For the text-containing cell, return its midpoint in [x, y] coordinate format. 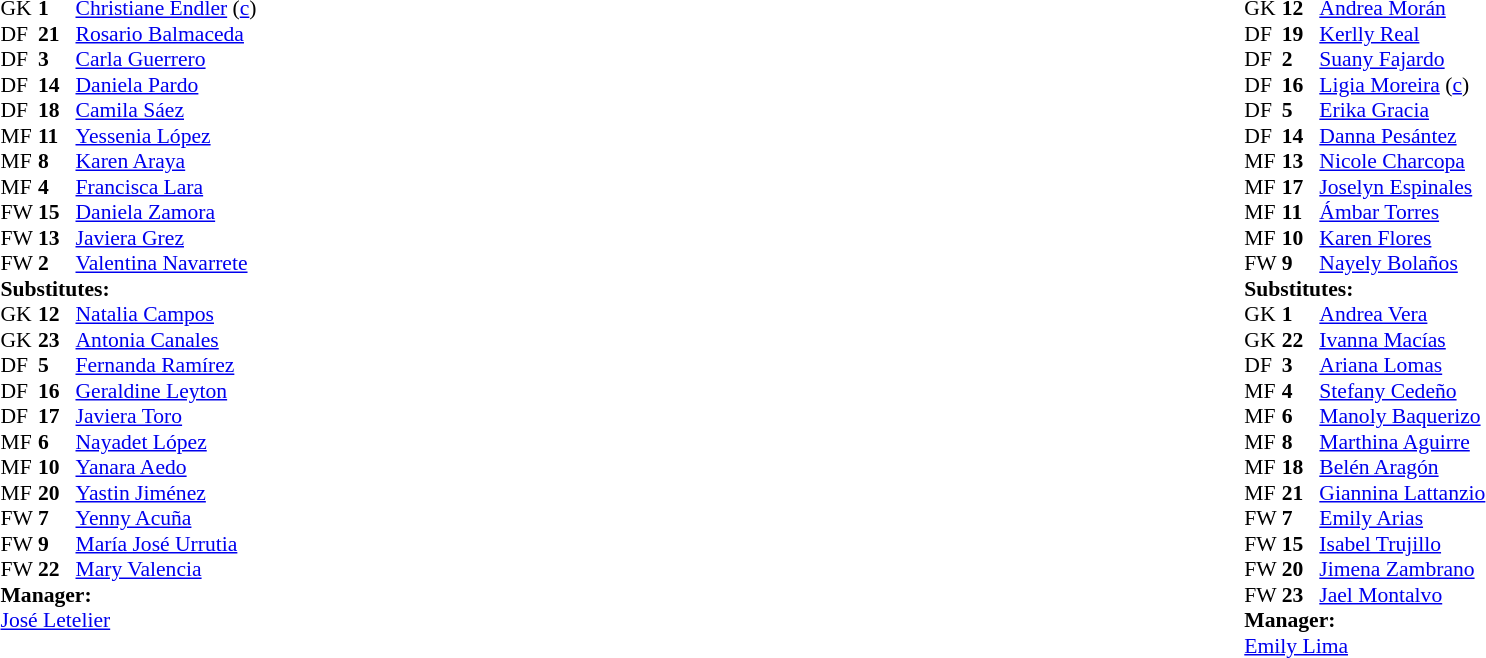
Natalia Campos [166, 315]
Emily Arias [1402, 519]
Erika Gracia [1402, 111]
Mary Valencia [166, 569]
Daniela Zamora [166, 213]
Andrea Vera [1402, 315]
Belén Aragón [1402, 467]
Valentina Navarrete [166, 263]
Yanara Aedo [166, 467]
Danna Pesántez [1402, 136]
Geraldine Leyton [166, 391]
19 [1301, 34]
Ariana Lomas [1402, 365]
María José Urrutia [166, 544]
Javiera Grez [166, 238]
Fernanda Ramírez [166, 365]
Nayely Bolaños [1402, 263]
Isabel Trujillo [1402, 544]
Yessenia López [166, 136]
12 [57, 315]
Javiera Toro [166, 417]
Antonia Canales [166, 340]
José Letelier [128, 621]
Kerlly Real [1402, 34]
Yenny Acuña [166, 519]
1 [1301, 315]
Ámbar Torres [1402, 213]
Nayadet López [166, 442]
Carla Guerrero [166, 59]
Ligia Moreira (c) [1402, 85]
Daniela Pardo [166, 85]
Yastin Jiménez [166, 493]
Suany Fajardo [1402, 59]
Nicole Charcopa [1402, 161]
Camila Sáez [166, 111]
Manoly Baquerizo [1402, 417]
Giannina Lattanzio [1402, 493]
Karen Araya [166, 161]
Stefany Cedeño [1402, 391]
Marthina Aguirre [1402, 442]
Ivanna Macías [1402, 340]
Karen Flores [1402, 238]
Jimena Zambrano [1402, 569]
Francisca Lara [166, 187]
Jael Montalvo [1402, 595]
Joselyn Espinales [1402, 187]
Rosario Balmaceda [166, 34]
